Scan for the cell matching the given text and deliver its (X, Y) coordinate at center. 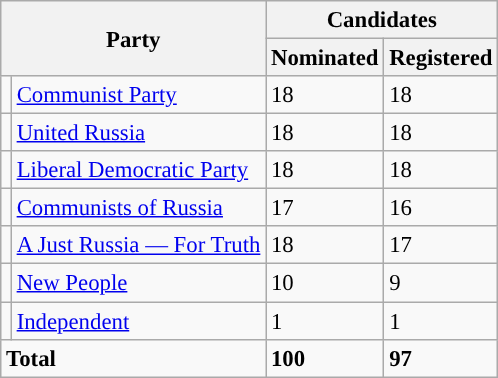
Independent (138, 321)
16 (441, 208)
A Just Russia — For Truth (138, 245)
Party (134, 38)
Communist Party (138, 95)
Nominated (325, 58)
9 (441, 283)
97 (441, 358)
Communists of Russia (138, 208)
New People (138, 283)
Liberal Democratic Party (138, 170)
Total (134, 358)
Registered (441, 58)
United Russia (138, 133)
10 (325, 283)
Candidates (382, 20)
100 (325, 358)
